Locate the cell with the specified text and output its (X, Y) center coordinate. 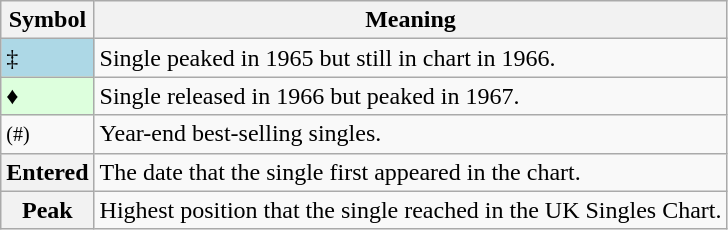
Year-end best-selling singles. (410, 134)
Peak (48, 210)
(#) (48, 134)
Highest position that the single reached in the UK Singles Chart. (410, 210)
♦ (48, 96)
‡ (48, 58)
Meaning (410, 20)
Symbol (48, 20)
Single peaked in 1965 but still in chart in 1966. (410, 58)
The date that the single first appeared in the chart. (410, 172)
Entered (48, 172)
Single released in 1966 but peaked in 1967. (410, 96)
